Locate the cell with the specified text and output its (X, Y) center coordinate. 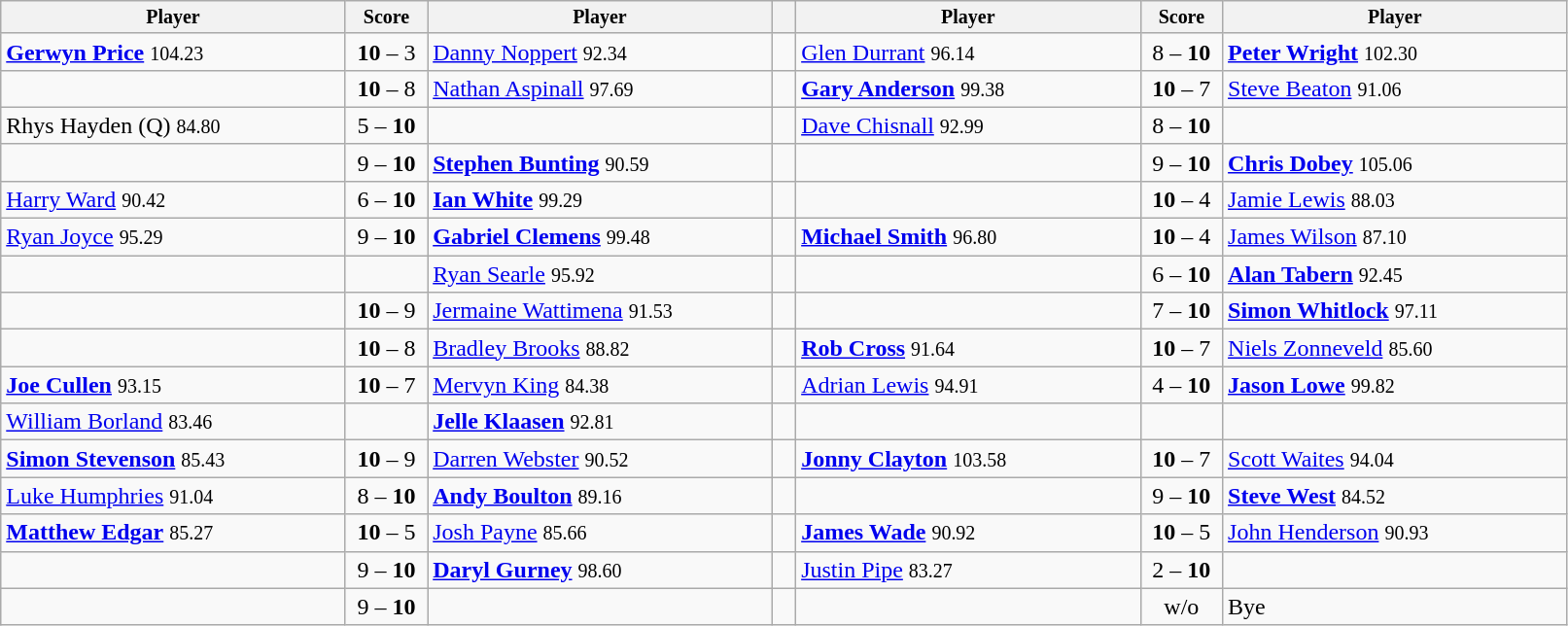
Bradley Brooks 88.82 (600, 348)
Stephen Bunting 90.59 (600, 162)
Harry Ward 90.42 (173, 199)
Simon Whitlock 97.11 (1395, 311)
Darren Webster 90.52 (600, 459)
Danny Noppert 92.34 (600, 52)
William Borland 83.46 (173, 422)
Daryl Gurney 98.60 (600, 570)
7 – 10 (1181, 311)
10 – 3 (386, 52)
Mervyn King 84.38 (600, 385)
2 – 10 (1181, 570)
Rhys Hayden (Q) 84.80 (173, 125)
Scott Waites 94.04 (1395, 459)
Andy Boulton 89.16 (600, 496)
Jermaine Wattimena 91.53 (600, 311)
Alan Tabern 92.45 (1395, 274)
Simon Stevenson 85.43 (173, 459)
Niels Zonneveld 85.60 (1395, 348)
Jonny Clayton 103.58 (968, 459)
5 – 10 (386, 125)
Jason Lowe 99.82 (1395, 385)
Peter Wright 102.30 (1395, 52)
Josh Payne 85.66 (600, 533)
Nathan Aspinall 97.69 (600, 88)
James Wilson 87.10 (1395, 237)
Steve Beaton 91.06 (1395, 88)
Jelle Klaasen 92.81 (600, 422)
Ian White 99.29 (600, 199)
Gerwyn Price 104.23 (173, 52)
Chris Dobey 105.06 (1395, 162)
Jamie Lewis 88.03 (1395, 199)
Gary Anderson 99.38 (968, 88)
Michael Smith 96.80 (968, 237)
Glen Durrant 96.14 (968, 52)
Bye (1395, 607)
Rob Cross 91.64 (968, 348)
w/o (1181, 607)
Gabriel Clemens 99.48 (600, 237)
John Henderson 90.93 (1395, 533)
James Wade 90.92 (968, 533)
Dave Chisnall 92.99 (968, 125)
Ryan Searle 95.92 (600, 274)
Joe Cullen 93.15 (173, 385)
Steve West 84.52 (1395, 496)
Matthew Edgar 85.27 (173, 533)
Luke Humphries 91.04 (173, 496)
Justin Pipe 83.27 (968, 570)
Ryan Joyce 95.29 (173, 237)
4 – 10 (1181, 385)
Adrian Lewis 94.91 (968, 385)
